Scan for the cell matching the given text and deliver its [x, y] coordinate at center. 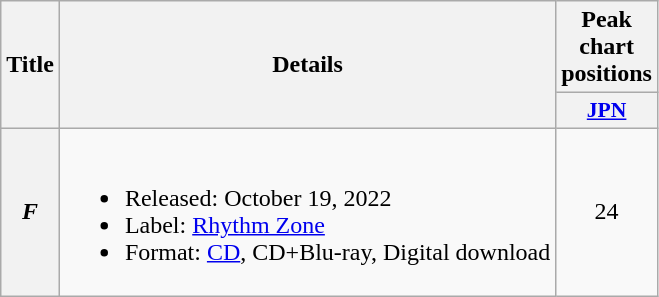
JPN [607, 111]
Peak chart positions [607, 47]
Released: October 19, 2022Label: Rhythm ZoneFormat: CD, CD+Blu-ray, Digital download [307, 212]
Title [30, 65]
F [30, 212]
Details [307, 65]
24 [607, 212]
